Detect which cell encompasses the target text, then output its (X, Y) center coordinate. 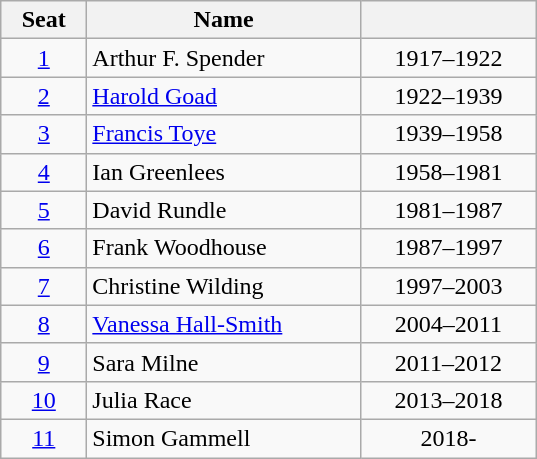
2004–2011 (448, 324)
Francis Toye (224, 134)
9 (44, 362)
6 (44, 248)
1922–1939 (448, 96)
4 (44, 172)
1958–1981 (448, 172)
Vanessa Hall-Smith (224, 324)
Sara Milne (224, 362)
Harold Goad (224, 96)
8 (44, 324)
1917–1922 (448, 58)
Julia Race (224, 400)
7 (44, 286)
Arthur F. Spender (224, 58)
1997–2003 (448, 286)
Ian Greenlees (224, 172)
1987–1997 (448, 248)
2011–2012 (448, 362)
Christine Wilding (224, 286)
2 (44, 96)
5 (44, 210)
Seat (44, 20)
11 (44, 438)
1981–1987 (448, 210)
Name (224, 20)
David Rundle (224, 210)
2018- (448, 438)
1939–1958 (448, 134)
10 (44, 400)
Frank Woodhouse (224, 248)
Simon Gammell (224, 438)
2013–2018 (448, 400)
1 (44, 58)
3 (44, 134)
